Return the (X, Y) coordinate for the center point of the cell that contains the specified text.  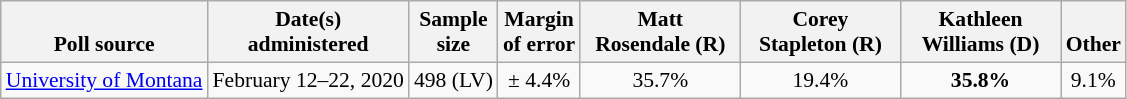
Date(s)administered (308, 32)
February 12–22, 2020 (308, 80)
35.8% (980, 80)
19.4% (820, 80)
Marginof error (539, 32)
Poll source (104, 32)
KathleenWilliams (D) (980, 32)
35.7% (660, 80)
MattRosendale (R) (660, 32)
498 (LV) (454, 80)
9.1% (1094, 80)
University of Montana (104, 80)
CoreyStapleton (R) (820, 32)
Other (1094, 32)
± 4.4% (539, 80)
Samplesize (454, 32)
